Return (X, Y) of the center of cell containing provided text 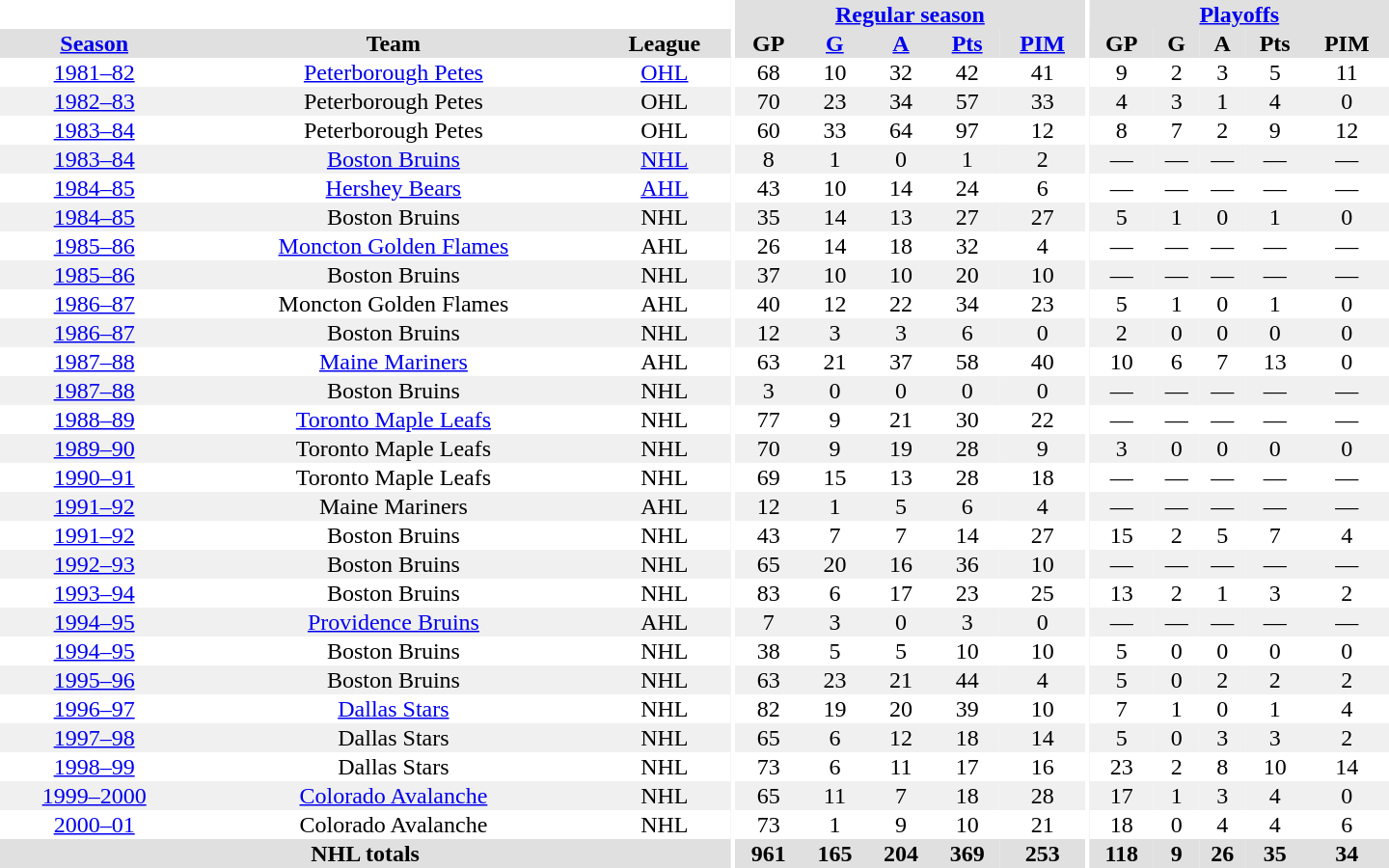
League (666, 43)
Hershey Bears (394, 188)
1997–98 (95, 738)
64 (901, 130)
369 (967, 854)
38 (768, 651)
Providence Bruins (394, 622)
42 (967, 72)
83 (768, 593)
1988–89 (95, 420)
1982–83 (95, 101)
60 (768, 130)
1993–94 (95, 593)
30 (967, 420)
68 (768, 72)
Regular season (910, 14)
77 (768, 420)
1981–82 (95, 72)
57 (967, 101)
69 (768, 477)
82 (768, 709)
58 (967, 362)
25 (1042, 593)
118 (1122, 854)
1995–96 (95, 680)
39 (967, 709)
1989–90 (95, 448)
44 (967, 680)
2000–01 (95, 825)
Season (95, 43)
1992–93 (95, 564)
97 (967, 130)
1996–97 (95, 709)
1998–99 (95, 767)
1990–91 (95, 477)
165 (835, 854)
1999–2000 (95, 796)
Playoffs (1239, 14)
Team (394, 43)
253 (1042, 854)
NHL totals (365, 854)
961 (768, 854)
24 (967, 188)
36 (967, 564)
41 (1042, 72)
204 (901, 854)
